Return the [X, Y] coordinate for the center point of the cell that contains the specified text.  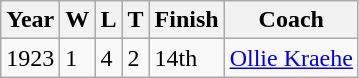
W [78, 20]
Year [30, 20]
14th [186, 58]
L [108, 20]
1923 [30, 58]
4 [108, 58]
T [136, 20]
Finish [186, 20]
Coach [291, 20]
2 [136, 58]
Ollie Kraehe [291, 58]
1 [78, 58]
